Provide the [X, Y] coordinate of the cell's center where the given text is located.  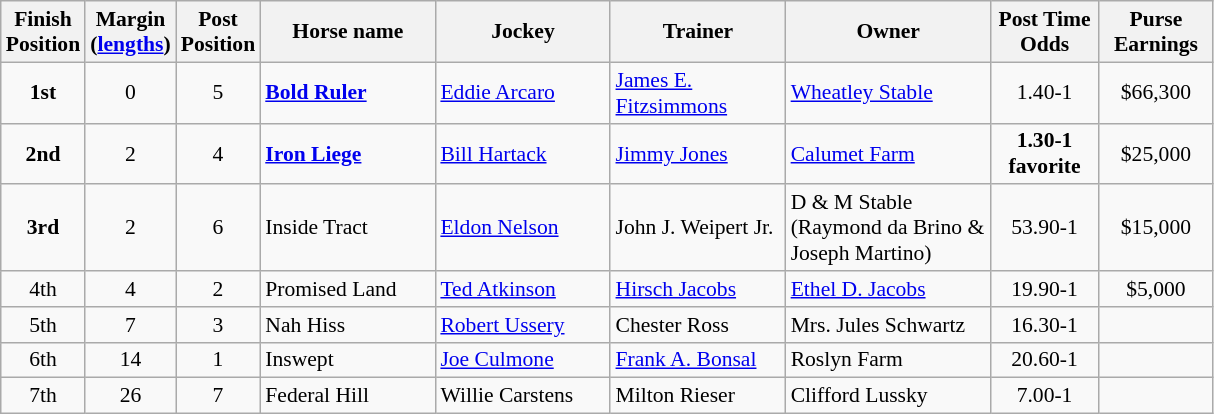
Jimmy Jones [698, 154]
Roslyn Farm [888, 360]
Eddie Arcaro [522, 92]
$5,000 [1156, 289]
Post Position [218, 32]
Joe Culmone [522, 360]
Clifford Lussky [888, 396]
1.30-1 favorite [1045, 154]
Nah Hiss [348, 325]
Iron Liege [348, 154]
Post Time Odds [1045, 32]
5 [218, 92]
3rd [43, 228]
Eldon Nelson [522, 228]
James E. Fitzsimmons [698, 92]
Robert Ussery [522, 325]
7th [43, 396]
Trainer [698, 32]
$25,000 [1156, 154]
5th [43, 325]
4th [43, 289]
$15,000 [1156, 228]
16.30-1 [1045, 325]
Bill Hartack [522, 154]
1.40-1 [1045, 92]
D & M Stable (Raymond da Brino & Joseph Martino) [888, 228]
Promised Land [348, 289]
Federal Hill [348, 396]
Ted Atkinson [522, 289]
Horse name [348, 32]
Owner [888, 32]
Hirsch Jacobs [698, 289]
53.90-1 [1045, 228]
20.60-1 [1045, 360]
3 [218, 325]
19.90-1 [1045, 289]
Margin (lengths) [130, 32]
Finish Position [43, 32]
7.00-1 [1045, 396]
1st [43, 92]
$66,300 [1156, 92]
1 [218, 360]
6th [43, 360]
14 [130, 360]
Jockey [522, 32]
6 [218, 228]
26 [130, 396]
Chester Ross [698, 325]
Willie Carstens [522, 396]
Purse Earnings [1156, 32]
Milton Rieser [698, 396]
Calumet Farm [888, 154]
John J. Weipert Jr. [698, 228]
Wheatley Stable [888, 92]
2nd [43, 154]
Bold Ruler [348, 92]
Ethel D. Jacobs [888, 289]
0 [130, 92]
Inswept [348, 360]
Inside Tract [348, 228]
Frank A. Bonsal [698, 360]
Mrs. Jules Schwartz [888, 325]
